Identify which cell holds the provided text, then report its (x, y) central coordinate. 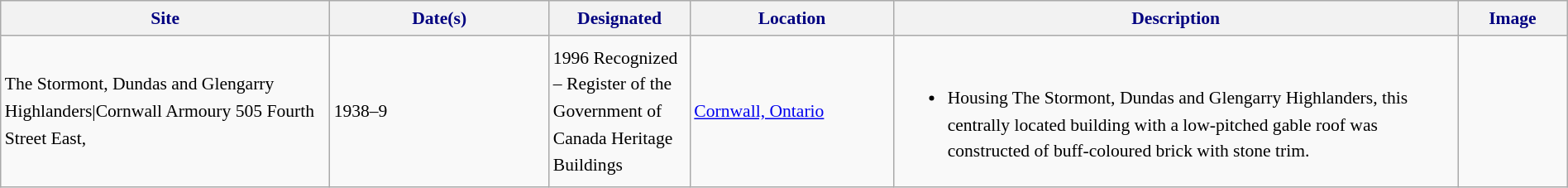
Location (791, 18)
Date(s) (440, 18)
Site (165, 18)
1938–9 (440, 113)
1996 Recognized – Register of the Government of Canada Heritage Buildings (619, 113)
Image (1513, 18)
Description (1176, 18)
Cornwall, Ontario (791, 113)
Designated (619, 18)
The Stormont, Dundas and Glengarry Highlanders|Cornwall Armoury 505 Fourth Street East, (165, 113)
